Detect which cell encompasses the target text, then output its [X, Y] center coordinate. 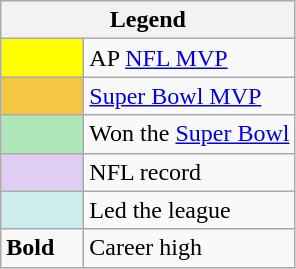
Legend [148, 20]
Bold [42, 248]
Led the league [190, 210]
AP NFL MVP [190, 58]
Won the Super Bowl [190, 134]
Super Bowl MVP [190, 96]
Career high [190, 248]
NFL record [190, 172]
